Determine the [x, y] coordinate at the center of the cell enclosing the given text.  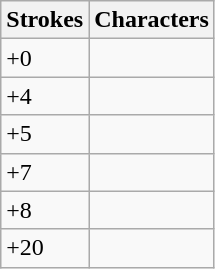
+8 [45, 210]
Strokes [45, 20]
+0 [45, 58]
+4 [45, 96]
+20 [45, 248]
+5 [45, 134]
Characters [152, 20]
+7 [45, 172]
